Pinpoint the cell where the given text exists, returning its (x, y) midpoint coordinate. 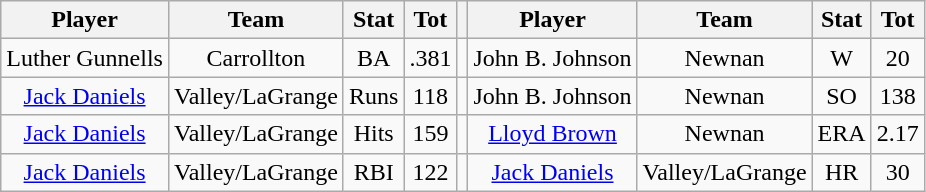
SO (842, 96)
118 (430, 96)
159 (430, 134)
HR (842, 172)
.381 (430, 58)
20 (898, 58)
Luther Gunnells (85, 58)
122 (430, 172)
Carrollton (256, 58)
30 (898, 172)
Runs (373, 96)
Hits (373, 134)
2.17 (898, 134)
Lloyd Brown (552, 134)
BA (373, 58)
RBI (373, 172)
138 (898, 96)
W (842, 58)
ERA (842, 134)
